Return (X, Y) of the center of cell containing provided text 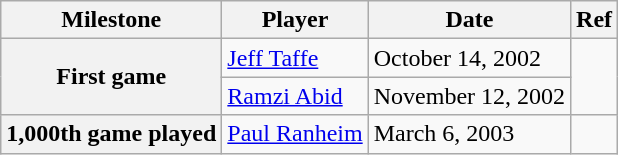
First game (112, 77)
1,000th game played (112, 134)
Milestone (112, 20)
Paul Ranheim (295, 134)
Date (469, 20)
Player (295, 20)
March 6, 2003 (469, 134)
Jeff Taffe (295, 58)
October 14, 2002 (469, 58)
November 12, 2002 (469, 96)
Ramzi Abid (295, 96)
Ref (594, 20)
